Capture the cell that displays the provided text and extract its [x, y] central coordinate. 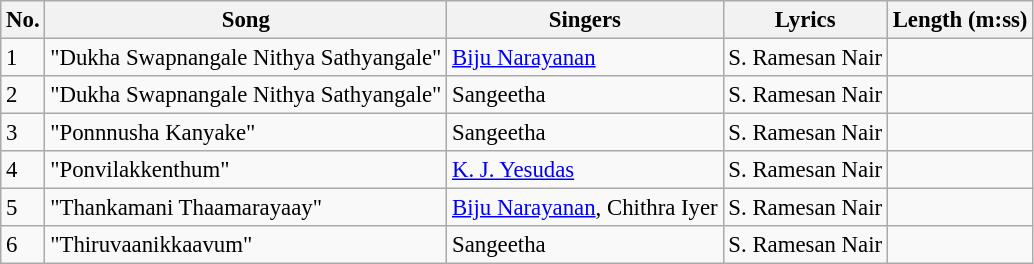
Singers [585, 20]
No. [23, 20]
Biju Narayanan [585, 58]
"Ponvilakkenthum" [246, 170]
6 [23, 245]
Biju Narayanan, Chithra Iyer [585, 208]
1 [23, 58]
"Ponnnusha Kanyake" [246, 133]
"Thankamani Thaamarayaay" [246, 208]
2 [23, 95]
Lyrics [805, 20]
Song [246, 20]
"Thiruvaanikkaavum" [246, 245]
5 [23, 208]
Length (m:ss) [960, 20]
4 [23, 170]
K. J. Yesudas [585, 170]
3 [23, 133]
